Find where the given text appears and provide that cell's center as (x, y) coordinate. 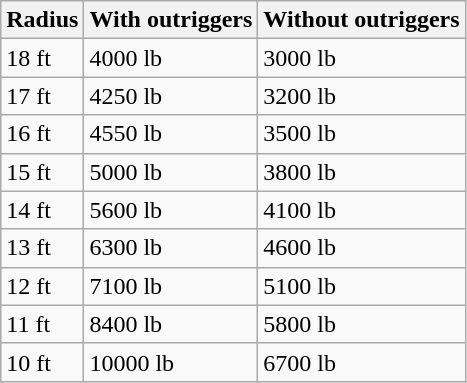
With outriggers (171, 20)
5800 lb (362, 324)
4100 lb (362, 210)
3500 lb (362, 134)
4600 lb (362, 248)
Without outriggers (362, 20)
13 ft (42, 248)
5100 lb (362, 286)
Radius (42, 20)
8400 lb (171, 324)
5600 lb (171, 210)
5000 lb (171, 172)
7100 lb (171, 286)
3200 lb (362, 96)
11 ft (42, 324)
4250 lb (171, 96)
10 ft (42, 362)
10000 lb (171, 362)
17 ft (42, 96)
15 ft (42, 172)
6700 lb (362, 362)
14 ft (42, 210)
16 ft (42, 134)
4550 lb (171, 134)
18 ft (42, 58)
3800 lb (362, 172)
6300 lb (171, 248)
3000 lb (362, 58)
12 ft (42, 286)
4000 lb (171, 58)
